Return the [x, y] coordinate for the center point of the cell that contains the specified text.  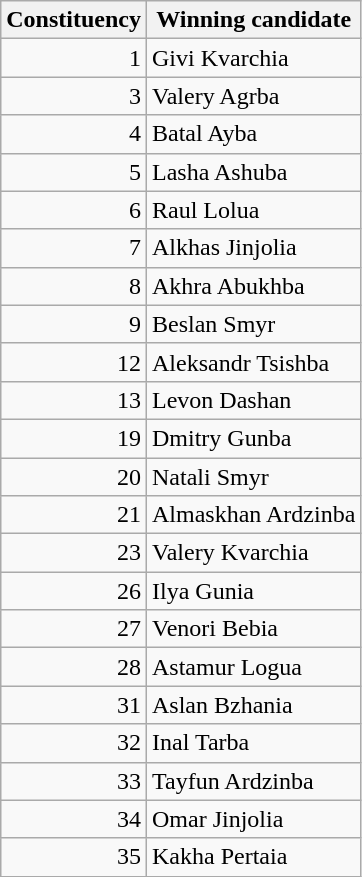
26 [74, 591]
7 [74, 248]
12 [74, 362]
Raul Lolua [253, 210]
4 [74, 134]
32 [74, 743]
21 [74, 515]
27 [74, 629]
Tayfun Ardzinba [253, 781]
8 [74, 286]
Venori Bebia [253, 629]
Aslan Bzhania [253, 705]
35 [74, 857]
Levon Dashan [253, 400]
Valery Kvarchia [253, 553]
13 [74, 400]
Omar Jinjolia [253, 819]
Givi Kvarchia [253, 58]
19 [74, 438]
Batal Ayba [253, 134]
Ilya Gunia [253, 591]
Natali Smyr [253, 477]
33 [74, 781]
28 [74, 667]
Aleksandr Tsishba [253, 362]
31 [74, 705]
Constituency [74, 20]
3 [74, 96]
Almaskhan Ardzinba [253, 515]
Valery Agrba [253, 96]
Alkhas Jinjolia [253, 248]
1 [74, 58]
Astamur Logua [253, 667]
23 [74, 553]
Kakha Pertaia [253, 857]
6 [74, 210]
Dmitry Gunba [253, 438]
Beslan Smyr [253, 324]
Inal Tarba [253, 743]
20 [74, 477]
9 [74, 324]
Lasha Ashuba [253, 172]
Winning candidate [253, 20]
34 [74, 819]
5 [74, 172]
Akhra Abukhba [253, 286]
